Identify which cell holds the provided text, then report its [X, Y] central coordinate. 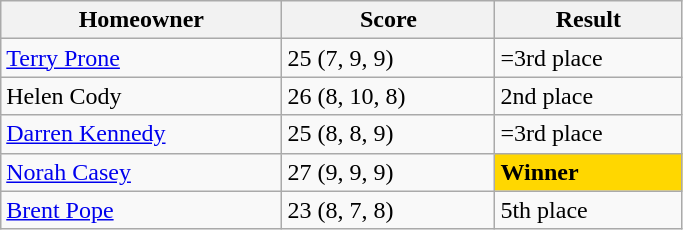
25 (7, 9, 9) [388, 58]
Winner [588, 172]
Darren Kennedy [142, 134]
Helen Cody [142, 96]
2nd place [588, 96]
Brent Pope [142, 210]
Norah Casey [142, 172]
27 (9, 9, 9) [388, 172]
Result [588, 20]
23 (8, 7, 8) [388, 210]
5th place [588, 210]
25 (8, 8, 9) [388, 134]
Terry Prone [142, 58]
Homeowner [142, 20]
Score [388, 20]
26 (8, 10, 8) [388, 96]
